Provide the (x, y) coordinate of the cell's center where the given text is located.  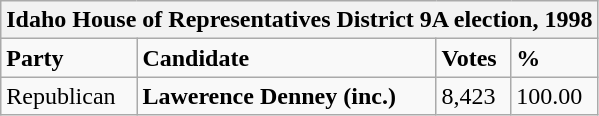
100.00 (554, 96)
Votes (474, 58)
Candidate (286, 58)
% (554, 58)
Party (69, 58)
Republican (69, 96)
8,423 (474, 96)
Idaho House of Representatives District 9A election, 1998 (300, 20)
Lawerence Denney (inc.) (286, 96)
